Scan for the cell matching the given text and deliver its (x, y) coordinate at center. 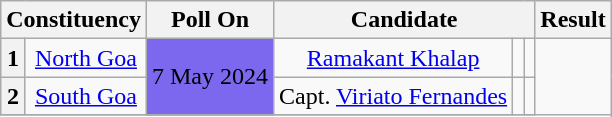
7 May 2024 (210, 77)
2 (14, 96)
Capt. Viriato Fernandes (394, 96)
Constituency (74, 20)
Result (573, 20)
Ramakant Khalap (394, 58)
Candidate (404, 20)
North Goa (86, 58)
1 (14, 58)
South Goa (86, 96)
Poll On (210, 20)
